Extract the [X, Y] coordinate from the center of the cell holding the provided text.  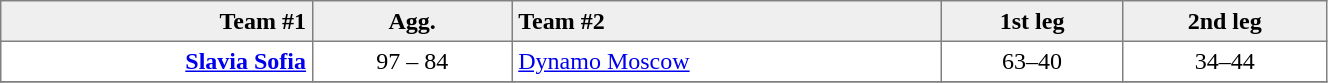
Slavia Sofia [157, 61]
34–44 [1225, 61]
97 – 84 [412, 61]
Team #2 [727, 21]
Team #1 [157, 21]
Agg. [412, 21]
1st leg [1032, 21]
2nd leg [1225, 21]
Dynamo Moscow [727, 61]
63–40 [1032, 61]
